Identify which cell holds the provided text, then report its (x, y) central coordinate. 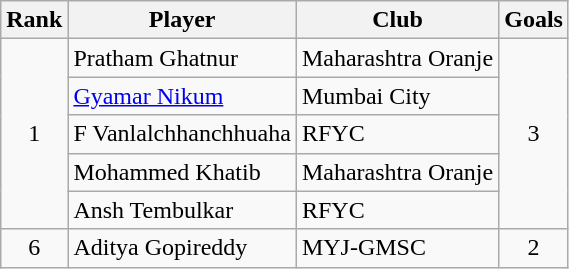
6 (34, 248)
Club (397, 20)
Player (182, 20)
Mumbai City (397, 96)
Ansh Tembulkar (182, 210)
Aditya Gopireddy (182, 248)
Mohammed Khatib (182, 172)
Pratham Ghatnur (182, 58)
1 (34, 134)
MYJ-GMSC (397, 248)
F Vanlalchhanchhuaha (182, 134)
Rank (34, 20)
Goals (534, 20)
Gyamar Nikum (182, 96)
2 (534, 248)
3 (534, 134)
